Provide the [X, Y] coordinate of the cell's center where the given text is located.  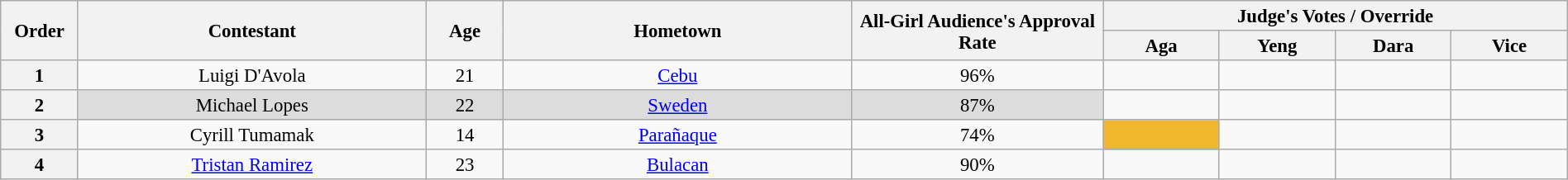
90% [978, 164]
14 [465, 135]
Judge's Votes / Override [1335, 16]
Aga [1161, 45]
Age [465, 31]
74% [978, 135]
21 [465, 75]
4 [40, 164]
3 [40, 135]
Bulacan [678, 164]
Order [40, 31]
Dara [1394, 45]
Tristan Ramirez [251, 164]
Sweden [678, 105]
Michael Lopes [251, 105]
All-Girl Audience's Approval Rate [978, 31]
87% [978, 105]
1 [40, 75]
22 [465, 105]
Yeng [1277, 45]
96% [978, 75]
Cebu [678, 75]
2 [40, 105]
Hometown [678, 31]
Cyrill Tumamak [251, 135]
Vice [1509, 45]
Parañaque [678, 135]
Luigi D'Avola [251, 75]
Contestant [251, 31]
23 [465, 164]
